Provide the (X, Y) coordinate of the cell's center where the given text is located.  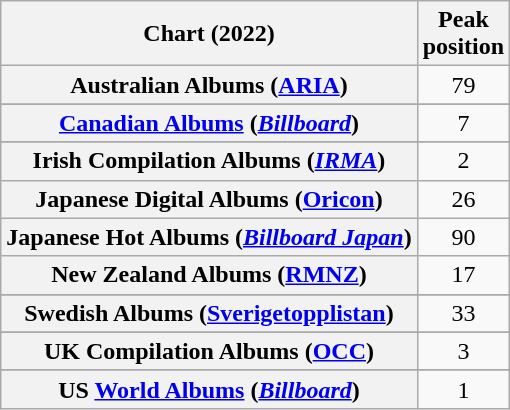
26 (463, 199)
3 (463, 351)
Peakposition (463, 34)
Canadian Albums (Billboard) (209, 123)
Chart (2022) (209, 34)
Australian Albums (ARIA) (209, 85)
Swedish Albums (Sverigetopplistan) (209, 313)
Irish Compilation Albums (IRMA) (209, 161)
33 (463, 313)
US World Albums (Billboard) (209, 389)
17 (463, 275)
UK Compilation Albums (OCC) (209, 351)
Japanese Digital Albums (Oricon) (209, 199)
79 (463, 85)
New Zealand Albums (RMNZ) (209, 275)
90 (463, 237)
2 (463, 161)
7 (463, 123)
1 (463, 389)
Japanese Hot Albums (Billboard Japan) (209, 237)
